Output the (X, Y) coordinate of the center of the cell containing the given text.  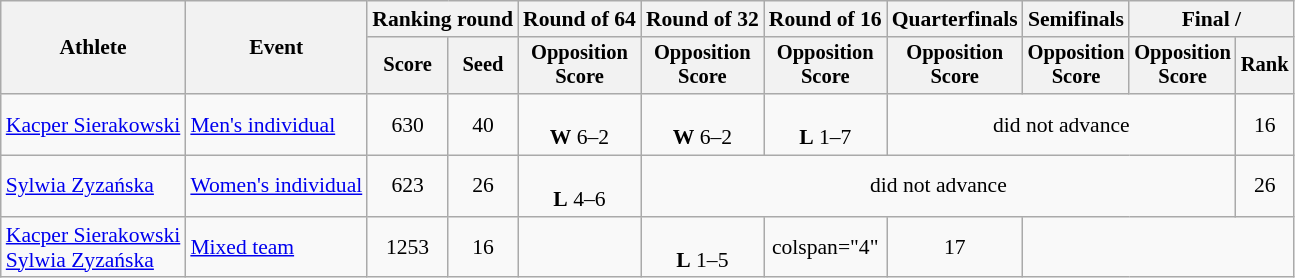
Women's individual (276, 186)
623 (408, 186)
Seed (483, 66)
Kacper SierakowskiSylwia Zyzańska (94, 248)
Round of 16 (826, 19)
630 (408, 124)
Round of 64 (580, 19)
1253 (408, 248)
Quarterfinals (955, 19)
Semifinals (1076, 19)
colspan="4" (826, 248)
Round of 32 (702, 19)
Final / (1211, 19)
40 (483, 124)
Ranking round (442, 19)
Event (276, 48)
Mixed team (276, 248)
Kacper Sierakowski (94, 124)
17 (955, 248)
L 1–7 (826, 124)
Score (408, 66)
Men's individual (276, 124)
Sylwia Zyzańska (94, 186)
Athlete (94, 48)
L 4–6 (580, 186)
L 1–5 (702, 248)
Rank (1265, 66)
